Return the [x, y] coordinate for the center point of the cell that contains the specified text.  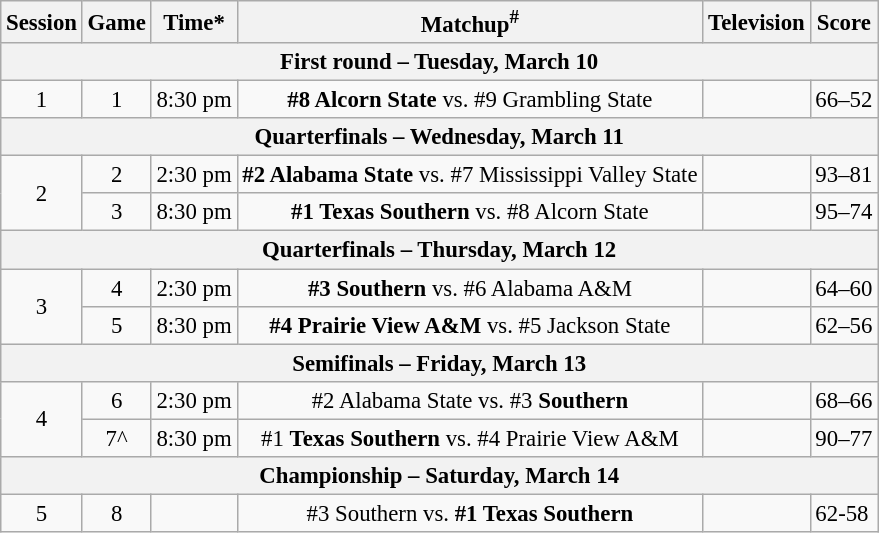
Television [756, 22]
7^ [116, 438]
Quarterfinals – Wednesday, March 11 [440, 137]
Game [116, 22]
Quarterfinals – Thursday, March 12 [440, 250]
#1 Texas Southern vs. #4 Prairie View A&M [470, 438]
#1 Texas Southern vs. #8 Alcorn State [470, 213]
8 [116, 513]
#2 Alabama State vs. #3 Southern [470, 400]
66–52 [844, 100]
Time* [194, 22]
First round – Tuesday, March 10 [440, 62]
62–56 [844, 325]
Session [42, 22]
68–66 [844, 400]
6 [116, 400]
#4 Prairie View A&M vs. #5 Jackson State [470, 325]
#2 Alabama State vs. #7 Mississippi Valley State [470, 175]
#3 Southern vs. #1 Texas Southern [470, 513]
#8 Alcorn State vs. #9 Grambling State [470, 100]
Matchup# [470, 22]
90–77 [844, 438]
62-58 [844, 513]
64–60 [844, 288]
Score [844, 22]
#3 Southern vs. #6 Alabama A&M [470, 288]
95–74 [844, 213]
Championship – Saturday, March 14 [440, 476]
Semifinals – Friday, March 13 [440, 363]
93–81 [844, 175]
